For the text-containing cell, return its midpoint in (x, y) coordinate format. 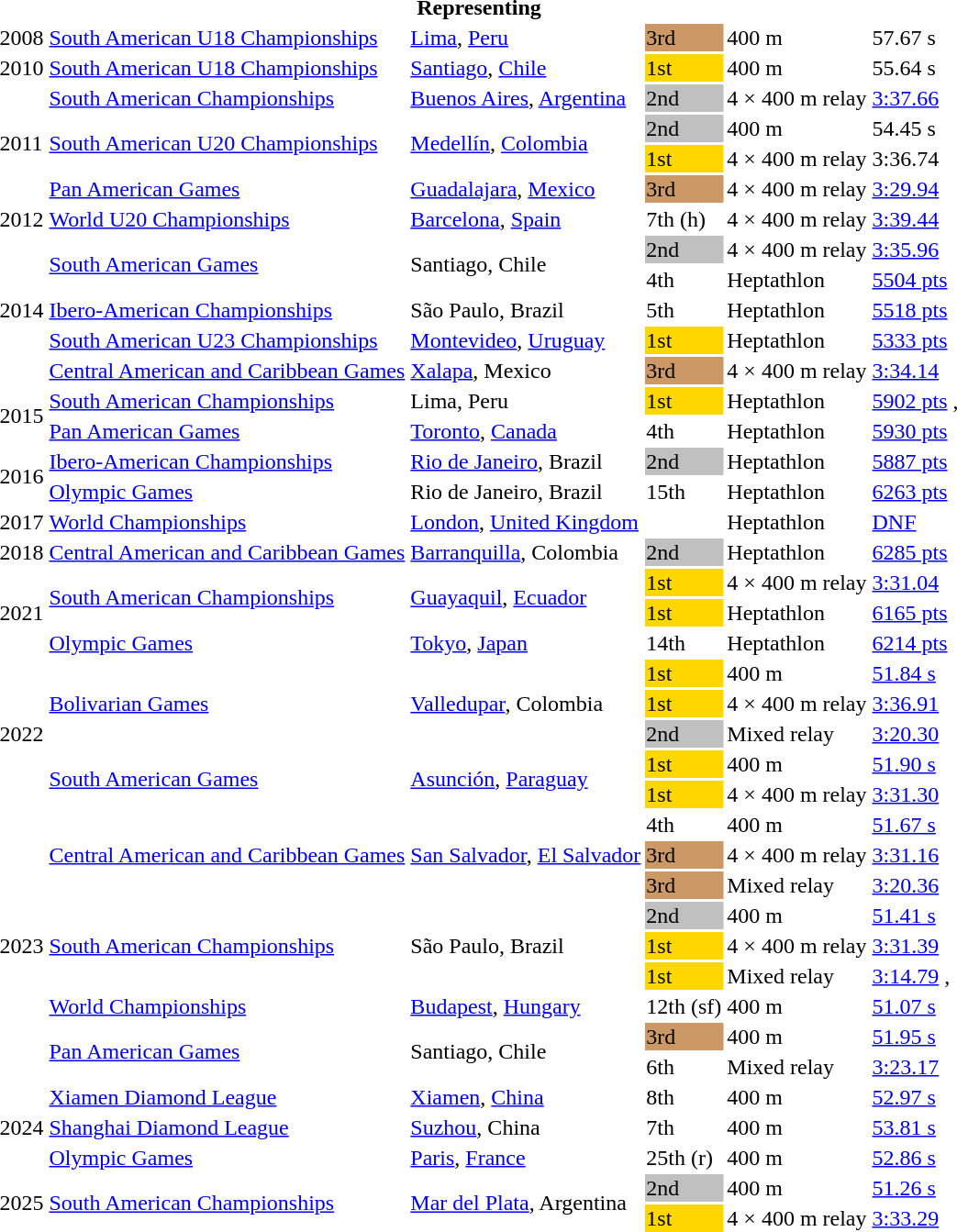
5th (684, 310)
Guadalajara, Mexico (526, 189)
Toronto, Canada (526, 431)
Buenos Aires, Argentina (526, 98)
Medellín, Colombia (526, 143)
Mar del Plata, Argentina (526, 1204)
Shanghai Diamond League (228, 1127)
South American U23 Championships (228, 340)
South American U20 Championships (228, 143)
7th (h) (684, 219)
Barranquilla, Colombia (526, 552)
6th (684, 1067)
Xiamen Diamond League (228, 1097)
25th (r) (684, 1158)
Barcelona, Spain (526, 219)
Budapest, Hungary (526, 1006)
Asunción, Paraguay (526, 780)
Xiamen, China (526, 1097)
World U20 Championships (228, 219)
Suzhou, China (526, 1127)
15th (684, 492)
Tokyo, Japan (526, 643)
Guayaquil, Ecuador (526, 598)
14th (684, 643)
12th (sf) (684, 1006)
Valledupar, Colombia (526, 704)
8th (684, 1097)
Paris, France (526, 1158)
Montevideo, Uruguay (526, 340)
Bolivarian Games (228, 704)
Xalapa, Mexico (526, 371)
London, United Kingdom (526, 522)
San Salvador, El Salvador (526, 855)
7th (684, 1127)
